Capture the cell that displays the provided text and extract its [x, y] central coordinate. 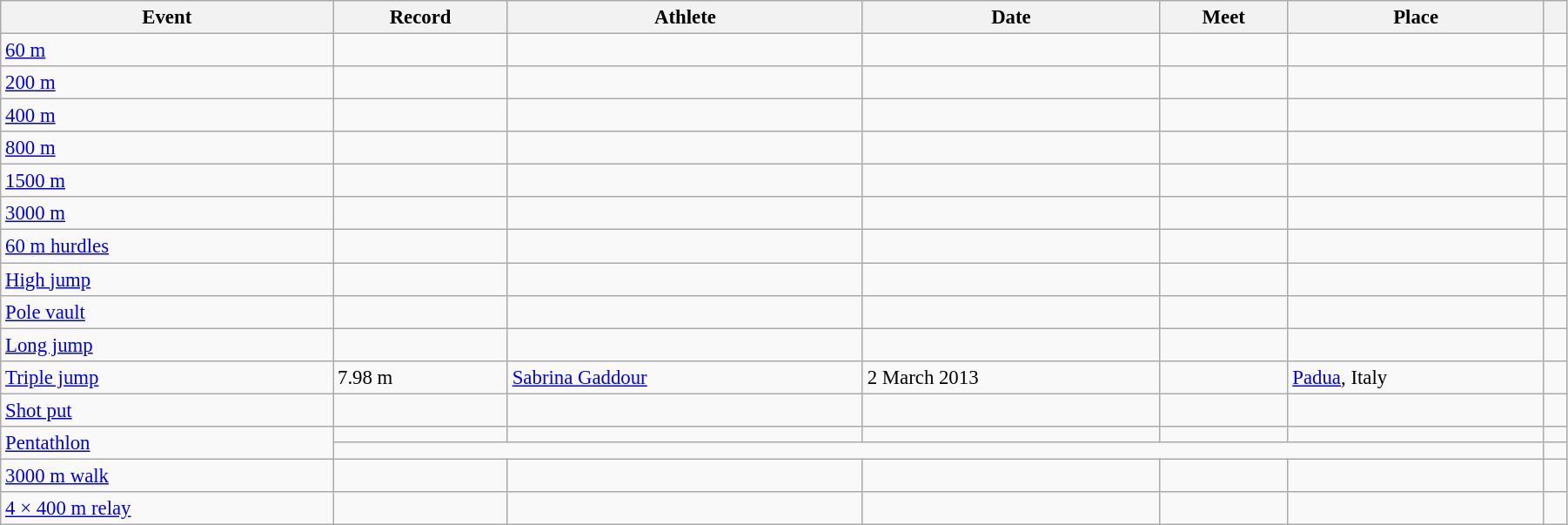
Record [421, 17]
400 m [167, 116]
Athlete [685, 17]
60 m [167, 50]
Triple jump [167, 377]
Sabrina Gaddour [685, 377]
Place [1416, 17]
High jump [167, 279]
200 m [167, 83]
800 m [167, 148]
Pentathlon [167, 443]
Long jump [167, 345]
60 m hurdles [167, 246]
3000 m [167, 213]
4 × 400 m relay [167, 508]
3000 m walk [167, 475]
1500 m [167, 181]
Date [1011, 17]
Pole vault [167, 312]
Meet [1223, 17]
2 March 2013 [1011, 377]
Event [167, 17]
Padua, Italy [1416, 377]
7.98 m [421, 377]
Shot put [167, 410]
